Search for the cell housing the specified text and yield its (x, y) center coordinate. 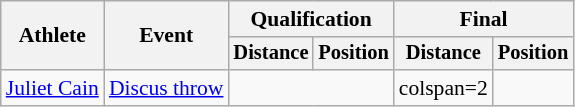
Discus throw (166, 88)
Athlete (52, 36)
colspan=2 (444, 88)
Qualification (310, 19)
Event (166, 36)
Juliet Cain (52, 88)
Final (484, 19)
